Extract the [x, y] coordinate from the center of the cell holding the provided text.  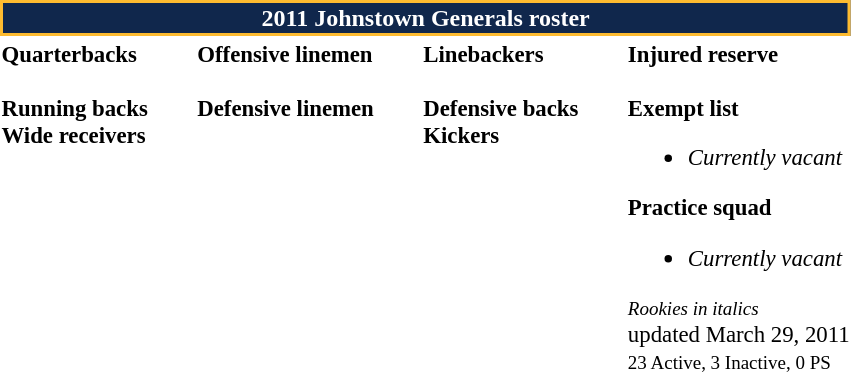
2011 Johnstown Generals roster [426, 18]
